Return (X, Y) of the center of cell containing provided text 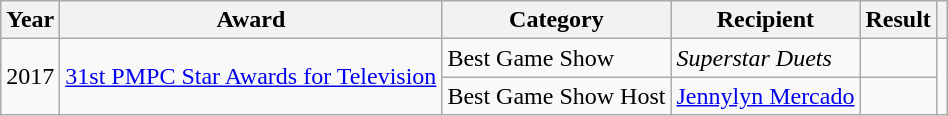
Best Game Show (556, 58)
Best Game Show Host (556, 96)
Jennylyn Mercado (766, 96)
Result (898, 20)
Recipient (766, 20)
Award (251, 20)
31st PMPC Star Awards for Television (251, 77)
Superstar Duets (766, 58)
Year (30, 20)
2017 (30, 77)
Category (556, 20)
